Locate the cell with the specified text and output its (x, y) center coordinate. 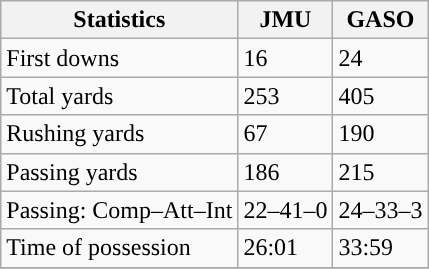
Statistics (120, 20)
GASO (380, 20)
67 (286, 134)
215 (380, 172)
33:59 (380, 248)
24–33–3 (380, 210)
Total yards (120, 96)
Rushing yards (120, 134)
Passing: Comp–Att–Int (120, 210)
Time of possession (120, 248)
26:01 (286, 248)
24 (380, 58)
Passing yards (120, 172)
405 (380, 96)
First downs (120, 58)
253 (286, 96)
190 (380, 134)
JMU (286, 20)
22–41–0 (286, 210)
186 (286, 172)
16 (286, 58)
